For the text-containing cell, return its midpoint in (x, y) coordinate format. 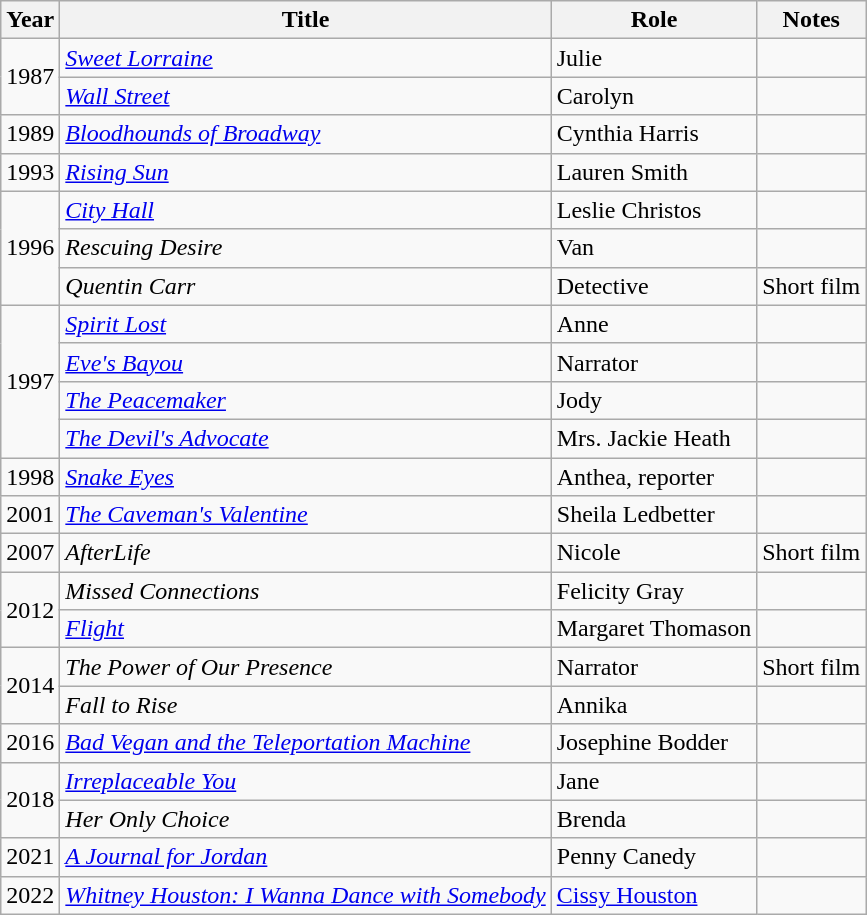
Felicity Gray (654, 591)
Julie (654, 58)
Notes (812, 20)
Penny Canedy (654, 857)
AfterLife (306, 553)
Josephine Bodder (654, 743)
Rescuing Desire (306, 248)
Jane (654, 781)
Anthea, reporter (654, 477)
Carolyn (654, 96)
Annika (654, 705)
2012 (30, 610)
Bloodhounds of Broadway (306, 134)
A Journal for Jordan (306, 857)
Quentin Carr (306, 286)
Sheila Ledbetter (654, 515)
Missed Connections (306, 591)
2014 (30, 686)
Detective (654, 286)
2007 (30, 553)
Title (306, 20)
Her Only Choice (306, 819)
Cissy Houston (654, 895)
2021 (30, 857)
Mrs. Jackie Heath (654, 438)
2016 (30, 743)
Jody (654, 400)
1987 (30, 77)
1998 (30, 477)
Brenda (654, 819)
Van (654, 248)
Flight (306, 629)
Margaret Thomason (654, 629)
The Devil's Advocate (306, 438)
Lauren Smith (654, 172)
2001 (30, 515)
Nicole (654, 553)
1989 (30, 134)
The Power of Our Presence (306, 667)
Role (654, 20)
Leslie Christos (654, 210)
Fall to Rise (306, 705)
Rising Sun (306, 172)
Spirit Lost (306, 324)
Anne (654, 324)
City Hall (306, 210)
Bad Vegan and the Teleportation Machine (306, 743)
1996 (30, 248)
1993 (30, 172)
Eve's Bayou (306, 362)
Year (30, 20)
Snake Eyes (306, 477)
1997 (30, 381)
2018 (30, 800)
Cynthia Harris (654, 134)
Sweet Lorraine (306, 58)
Irreplaceable You (306, 781)
2022 (30, 895)
The Caveman's Valentine (306, 515)
Whitney Houston: I Wanna Dance with Somebody (306, 895)
The Peacemaker (306, 400)
Wall Street (306, 96)
